Detect which cell encompasses the target text, then output its (x, y) center coordinate. 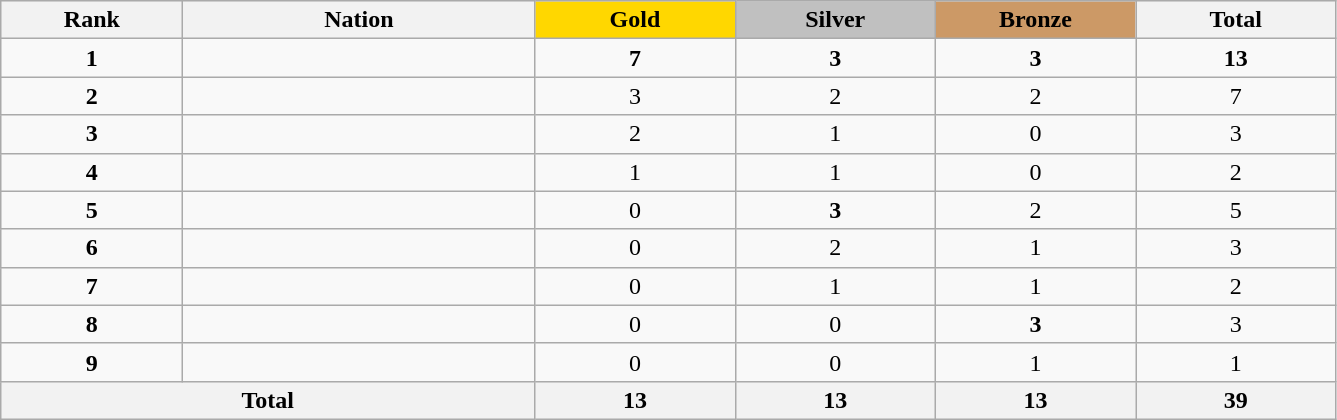
4 (92, 172)
Rank (92, 20)
8 (92, 324)
Silver (835, 20)
39 (1236, 400)
6 (92, 248)
Gold (635, 20)
Bronze (1035, 20)
Nation (359, 20)
9 (92, 362)
